Extract the (X, Y) coordinate from the center of the cell holding the provided text.  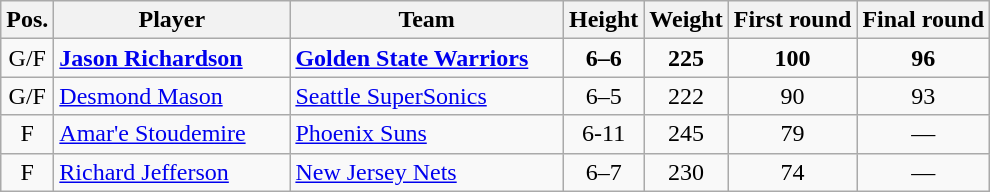
Team (427, 20)
Height (603, 20)
100 (792, 58)
Seattle SuperSonics (427, 96)
230 (686, 172)
Desmond Mason (172, 96)
Amar'e Stoudemire (172, 134)
225 (686, 58)
222 (686, 96)
6-11 (603, 134)
96 (924, 58)
79 (792, 134)
Final round (924, 20)
Phoenix Suns (427, 134)
New Jersey Nets (427, 172)
Jason Richardson (172, 58)
6–7 (603, 172)
93 (924, 96)
6–6 (603, 58)
First round (792, 20)
Pos. (28, 20)
Weight (686, 20)
Player (172, 20)
90 (792, 96)
74 (792, 172)
245 (686, 134)
6–5 (603, 96)
Golden State Warriors (427, 58)
Richard Jefferson (172, 172)
